Output the (x, y) coordinate of the center of the cell containing the given text.  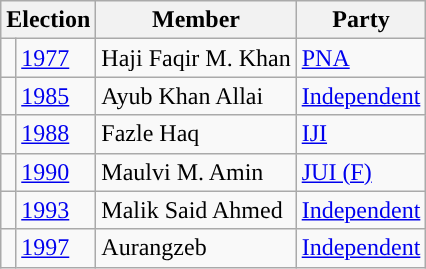
JUI (F) (361, 172)
IJI (361, 134)
1990 (56, 172)
1985 (56, 96)
Malik Said Ahmed (196, 210)
Fazle Haq (196, 134)
1988 (56, 134)
1993 (56, 210)
Party (361, 20)
Aurangzeb (196, 248)
Haji Faqir M. Khan (196, 58)
Election (48, 20)
Maulvi M. Amin (196, 172)
1997 (56, 248)
1977 (56, 58)
Ayub Khan Allai (196, 96)
Member (196, 20)
PNA (361, 58)
